Find where the given text appears and provide that cell's center as (X, Y) coordinate. 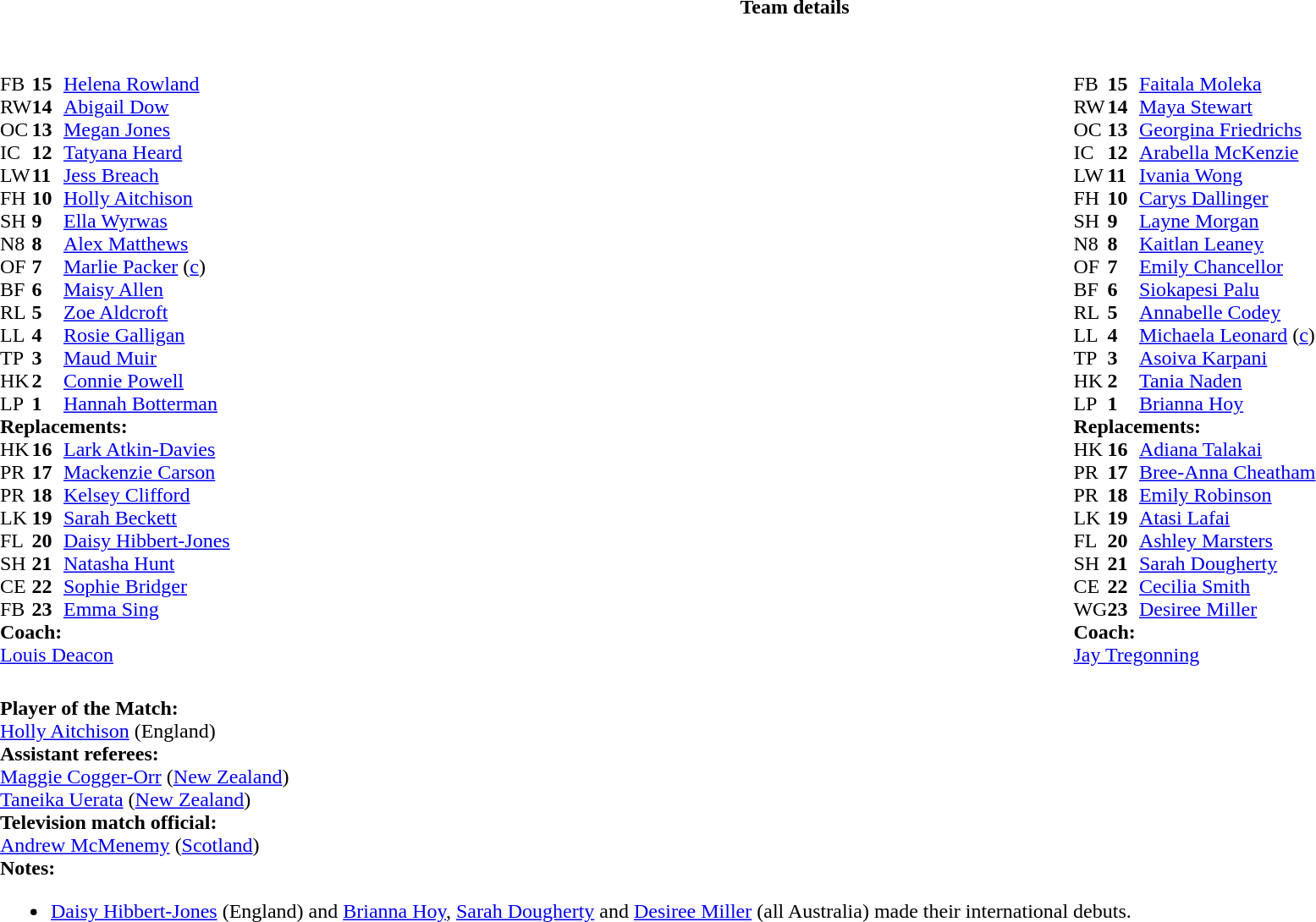
Abigail Dow (147, 107)
Holly Aitchison (147, 198)
Zoe Aldcroft (147, 313)
Alex Matthews (147, 244)
Ashley Marsters (1227, 541)
Kelsey Clifford (147, 496)
Natasha Hunt (147, 563)
Faitala Moleka (1227, 85)
WG (1090, 609)
Michaela Leonard (c) (1227, 335)
Louis Deacon (115, 655)
Jay Tregonning (1194, 655)
Marlie Packer (c) (147, 267)
Atasi Lafai (1227, 518)
Sarah Dougherty (1227, 563)
Layne Morgan (1227, 222)
Maud Muir (147, 359)
Carys Dallinger (1227, 198)
Sarah Beckett (147, 518)
Hannah Botterman (147, 404)
Rosie Galligan (147, 335)
Asoiva Karpani (1227, 359)
Annabelle Codey (1227, 313)
Daisy Hibbert-Jones (147, 541)
Emily Chancellor (1227, 267)
Georgina Friedrichs (1227, 130)
Emma Sing (147, 609)
Cecilia Smith (1227, 587)
Lark Atkin-Davies (147, 450)
Kaitlan Leaney (1227, 244)
Brianna Hoy (1227, 404)
Ivania Wong (1227, 176)
Maya Stewart (1227, 107)
Megan Jones (147, 130)
Connie Powell (147, 381)
Tatyana Heard (147, 152)
Maisy Allen (147, 289)
Helena Rowland (147, 85)
Sophie Bridger (147, 587)
Bree-Anna Cheatham (1227, 472)
Ella Wyrwas (147, 222)
Jess Breach (147, 176)
Tania Naden (1227, 381)
Arabella McKenzie (1227, 152)
Mackenzie Carson (147, 472)
Emily Robinson (1227, 496)
Adiana Talakai (1227, 450)
Siokapesi Palu (1227, 289)
Desiree Miller (1227, 609)
